Provide the [x, y] coordinate of the cell's center where the given text is located.  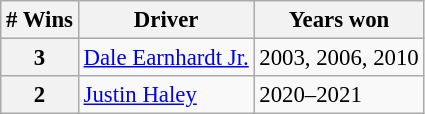
Dale Earnhardt Jr. [166, 58]
# Wins [40, 20]
Justin Haley [166, 95]
3 [40, 58]
2003, 2006, 2010 [339, 58]
2020–2021 [339, 95]
2 [40, 95]
Years won [339, 20]
Driver [166, 20]
